Identify which cell holds the provided text, then report its (x, y) central coordinate. 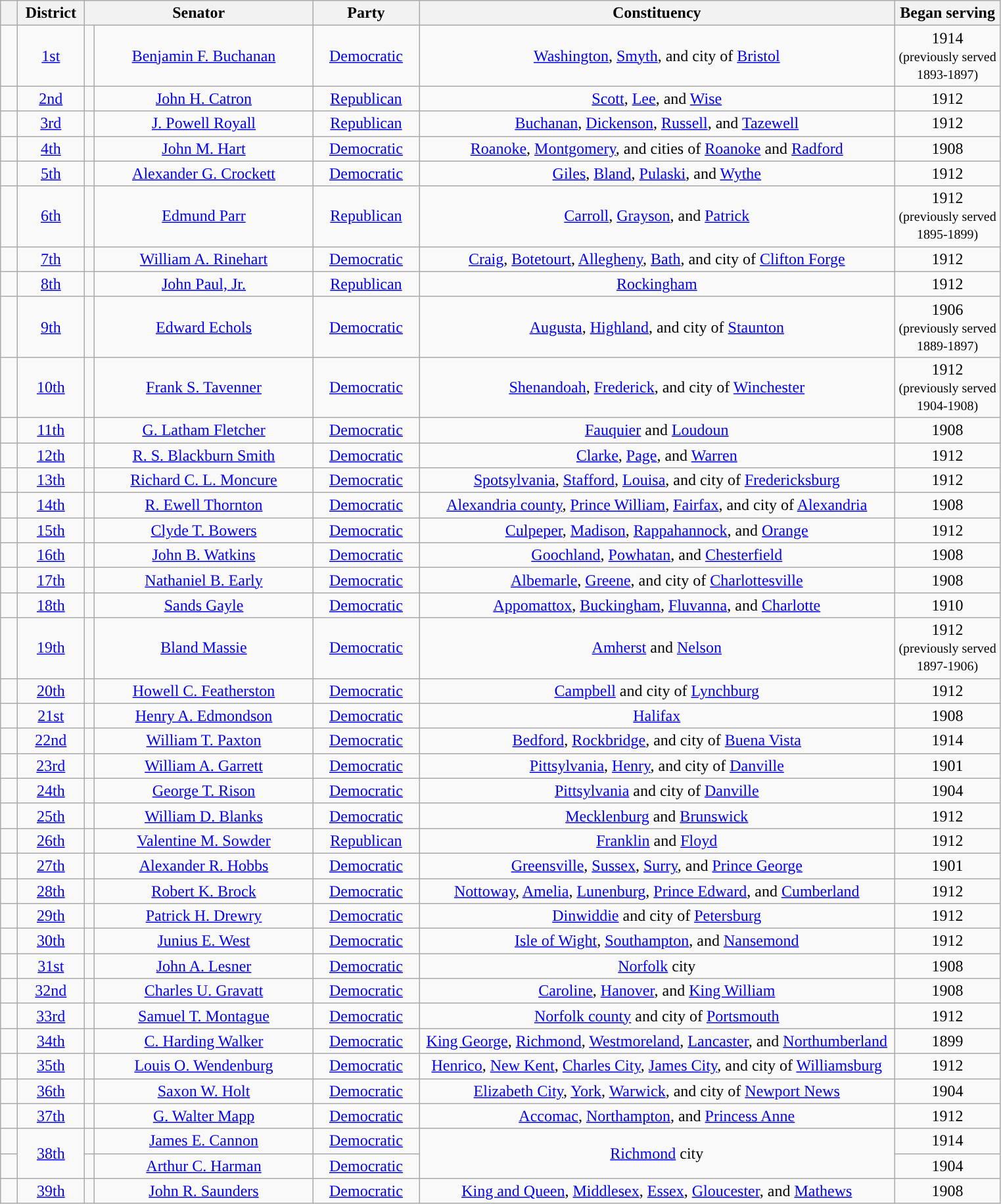
John B. Watkins (204, 555)
6th (51, 216)
Edmund Parr (204, 216)
22nd (51, 741)
30th (51, 941)
William D. Blanks (204, 816)
13th (51, 480)
27th (51, 866)
Nathaniel B. Early (204, 580)
19th (51, 648)
Greensville, Sussex, Surry, and Prince George (657, 866)
Scott, Lee, and Wise (657, 99)
Norfolk city (657, 966)
Pittsylvania and city of Danville (657, 791)
20th (51, 691)
Culpeper, Madison, Rappahannock, and Orange (657, 530)
Began serving (948, 13)
William T. Paxton (204, 741)
Clarke, Page, and Warren (657, 455)
Alexander G. Crockett (204, 174)
John A. Lesner (204, 966)
1912(previously served 1895-1899) (948, 216)
J. Powell Royall (204, 124)
Party (365, 13)
Pittsylvania, Henry, and city of Danville (657, 766)
31st (51, 966)
John H. Catron (204, 99)
1st (51, 56)
12th (51, 455)
Valentine M. Sowder (204, 841)
William A. Garrett (204, 766)
1914(previously served 1893-1897) (948, 56)
District (51, 13)
Junius E. West (204, 941)
Spotsylvania, Stafford, Louisa, and city of Fredericksburg (657, 480)
Senator (198, 13)
John R. Saunders (204, 1191)
Isle of Wight, Southampton, and Nansemond (657, 941)
5th (51, 174)
9th (51, 327)
Roanoke, Montgomery, and cities of Roanoke and Radford (657, 149)
11th (51, 430)
1912(previously served 1897-1906) (948, 648)
James E. Cannon (204, 1141)
Craig, Botetourt, Allegheny, Bath, and city of Clifton Forge (657, 259)
37th (51, 1116)
26th (51, 841)
R. Ewell Thornton (204, 505)
3rd (51, 124)
Carroll, Grayson, and Patrick (657, 216)
Constituency (657, 13)
Patrick H. Drewry (204, 916)
Washington, Smyth, and city of Bristol (657, 56)
24th (51, 791)
14th (51, 505)
G. Latham Fletcher (204, 430)
15th (51, 530)
Saxon W. Holt (204, 1091)
Appomattox, Buckingham, Fluvanna, and Charlotte (657, 605)
King and Queen, Middlesex, Essex, Gloucester, and Mathews (657, 1191)
Howell C. Featherston (204, 691)
39th (51, 1191)
29th (51, 916)
32nd (51, 991)
1906(previously served 1889-1897) (948, 327)
Giles, Bland, Pulaski, and Wythe (657, 174)
George T. Rison (204, 791)
4th (51, 149)
Bedford, Rockbridge, and city of Buena Vista (657, 741)
16th (51, 555)
Goochland, Powhatan, and Chesterfield (657, 555)
Robert K. Brock (204, 891)
33rd (51, 1016)
Henrico, New Kent, Charles City, James City, and city of Williamsburg (657, 1066)
Halifax (657, 716)
Sands Gayle (204, 605)
25th (51, 816)
10th (51, 387)
Benjamin F. Buchanan (204, 56)
Clyde T. Bowers (204, 530)
Louis O. Wendenburg (204, 1066)
17th (51, 580)
Alexander R. Hobbs (204, 866)
34th (51, 1041)
8th (51, 284)
Accomac, Northampton, and Princess Anne (657, 1116)
Dinwiddie and city of Petersburg (657, 916)
Mecklenburg and Brunswick (657, 816)
Arthur C. Harman (204, 1166)
Elizabeth City, York, Warwick, and city of Newport News (657, 1091)
Nottoway, Amelia, Lunenburg, Prince Edward, and Cumberland (657, 891)
1910 (948, 605)
Samuel T. Montague (204, 1016)
Charles U. Gravatt (204, 991)
Richard C. L. Moncure (204, 480)
Henry A. Edmondson (204, 716)
Franklin and Floyd (657, 841)
Frank S. Tavenner (204, 387)
Edward Echols (204, 327)
35th (51, 1066)
23rd (51, 766)
Albemarle, Greene, and city of Charlottesville (657, 580)
Bland Massie (204, 648)
John Paul, Jr. (204, 284)
Norfolk county and city of Portsmouth (657, 1016)
7th (51, 259)
C. Harding Walker (204, 1041)
William A. Rinehart (204, 259)
2nd (51, 99)
28th (51, 891)
21st (51, 716)
Rockingham (657, 284)
John M. Hart (204, 149)
Fauquier and Loudoun (657, 430)
38th (51, 1153)
1899 (948, 1041)
G. Walter Mapp (204, 1116)
Amherst and Nelson (657, 648)
1912(previously served 1904-1908) (948, 387)
Shenandoah, Frederick, and city of Winchester (657, 387)
Augusta, Highland, and city of Staunton (657, 327)
Alexandria county, Prince William, Fairfax, and city of Alexandria (657, 505)
Richmond city (657, 1153)
King George, Richmond, Westmoreland, Lancaster, and Northumberland (657, 1041)
36th (51, 1091)
Buchanan, Dickenson, Russell, and Tazewell (657, 124)
18th (51, 605)
Campbell and city of Lynchburg (657, 691)
R. S. Blackburn Smith (204, 455)
Caroline, Hanover, and King William (657, 991)
